From the cell containing the given text, extract its center point as [X, Y] coordinate. 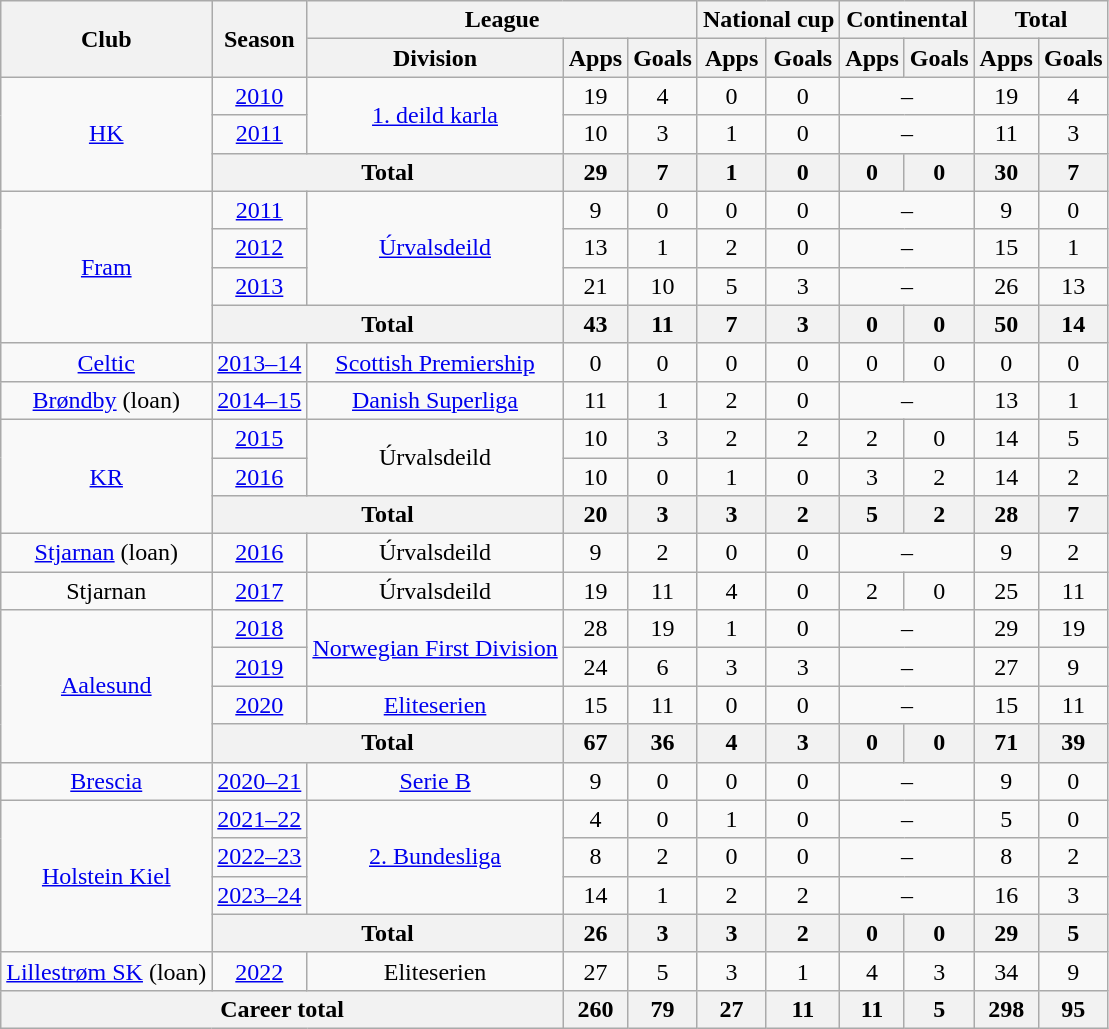
Career total [282, 1009]
16 [1006, 895]
Season [260, 39]
Celtic [106, 362]
260 [595, 1009]
79 [663, 1009]
Aalesund [106, 686]
Club [106, 39]
2022 [260, 971]
Lillestrøm SK (loan) [106, 971]
34 [1006, 971]
2013 [260, 286]
30 [1006, 172]
Holstein Kiel [106, 876]
20 [595, 515]
2. Bundesliga [435, 857]
KR [106, 476]
25 [1006, 591]
2019 [260, 667]
2017 [260, 591]
67 [595, 743]
Danish Superliga [435, 400]
2020 [260, 705]
36 [663, 743]
2021–22 [260, 819]
Stjarnan [106, 591]
Fram [106, 267]
2010 [260, 96]
2022–23 [260, 857]
2012 [260, 248]
2020–21 [260, 781]
National cup [768, 20]
League [502, 20]
Stjarnan (loan) [106, 553]
24 [595, 667]
71 [1006, 743]
6 [663, 667]
21 [595, 286]
Scottish Premiership [435, 362]
95 [1073, 1009]
43 [595, 324]
Norwegian First Division [435, 648]
Serie B [435, 781]
2014–15 [260, 400]
Division [435, 58]
Continental [907, 20]
2018 [260, 629]
50 [1006, 324]
298 [1006, 1009]
2023–24 [260, 895]
2013–14 [260, 362]
Brøndby (loan) [106, 400]
39 [1073, 743]
Brescia [106, 781]
HK [106, 134]
2015 [260, 438]
1. deild karla [435, 115]
